Pinpoint the cell where the given text exists, returning its (x, y) midpoint coordinate. 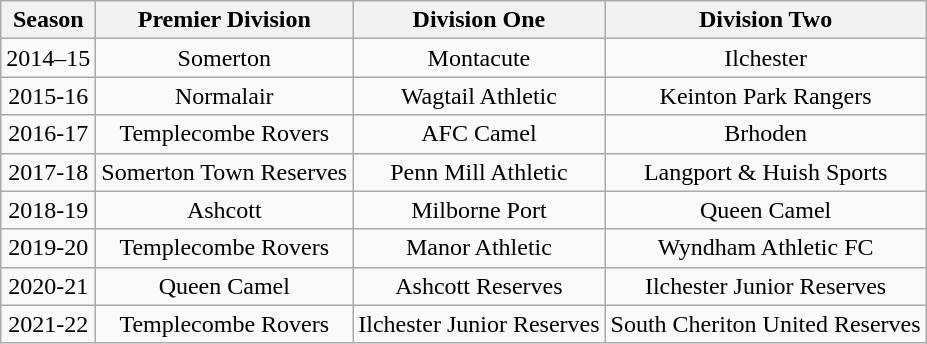
Langport & Huish Sports (766, 172)
Somerton Town Reserves (224, 172)
AFC Camel (479, 134)
Division One (479, 20)
Division Two (766, 20)
Montacute (479, 58)
Ilchester (766, 58)
2021-22 (48, 324)
2020-21 (48, 286)
Wagtail Athletic (479, 96)
Brhoden (766, 134)
2014–15 (48, 58)
Premier Division (224, 20)
Wyndham Athletic FC (766, 248)
Normalair (224, 96)
Manor Athletic (479, 248)
2015-16 (48, 96)
Milborne Port (479, 210)
2017-18 (48, 172)
Penn Mill Athletic (479, 172)
Ashcott (224, 210)
Season (48, 20)
2019-20 (48, 248)
Ashcott Reserves (479, 286)
South Cheriton United Reserves (766, 324)
Keinton Park Rangers (766, 96)
2016-17 (48, 134)
2018-19 (48, 210)
Somerton (224, 58)
